Capture the cell that displays the provided text and extract its (x, y) central coordinate. 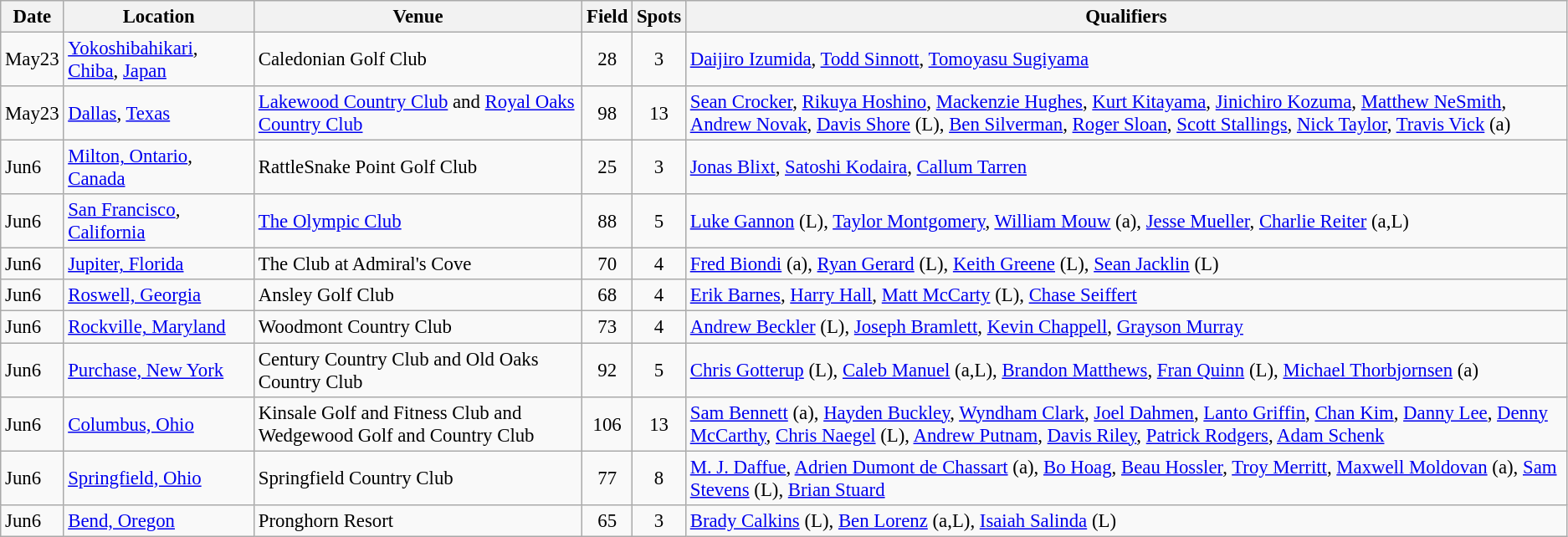
Jonas Blixt, Satoshi Kodaira, Callum Tarren (1126, 167)
Ansley Golf Club (418, 295)
Luke Gannon (L), Taylor Montgomery, William Mouw (a), Jesse Mueller, Charlie Reiter (a,L) (1126, 221)
Daijiro Izumida, Todd Sinnott, Tomoyasu Sugiyama (1126, 60)
San Francisco, California (159, 221)
Springfield, Ohio (159, 478)
28 (607, 60)
Date (32, 17)
Chris Gotterup (L), Caleb Manuel (a,L), Brandon Matthews, Fran Quinn (L), Michael Thorbjornsen (a) (1126, 370)
Springfield Country Club (418, 478)
98 (607, 114)
73 (607, 327)
65 (607, 520)
Dallas, Texas (159, 114)
Milton, Ontario, Canada (159, 167)
106 (607, 423)
Field (607, 17)
Yokoshibahikari, Chiba, Japan (159, 60)
Century Country Club and Old Oaks Country Club (418, 370)
Columbus, Ohio (159, 423)
Fred Biondi (a), Ryan Gerard (L), Keith Greene (L), Sean Jacklin (L) (1126, 264)
Caledonian Golf Club (418, 60)
Rockville, Maryland (159, 327)
Spots (659, 17)
Qualifiers (1126, 17)
Bend, Oregon (159, 520)
92 (607, 370)
Kinsale Golf and Fitness Club and Wedgewood Golf and Country Club (418, 423)
Venue (418, 17)
Lakewood Country Club and Royal Oaks Country Club (418, 114)
Woodmont Country Club (418, 327)
Brady Calkins (L), Ben Lorenz (a,L), Isaiah Salinda (L) (1126, 520)
Jupiter, Florida (159, 264)
77 (607, 478)
Andrew Beckler (L), Joseph Bramlett, Kevin Chappell, Grayson Murray (1126, 327)
M. J. Daffue, Adrien Dumont de Chassart (a), Bo Hoag, Beau Hossler, Troy Merritt, Maxwell Moldovan (a), Sam Stevens (L), Brian Stuard (1126, 478)
88 (607, 221)
The Club at Admiral's Cove (418, 264)
Location (159, 17)
Pronghorn Resort (418, 520)
25 (607, 167)
68 (607, 295)
RattleSnake Point Golf Club (418, 167)
Roswell, Georgia (159, 295)
8 (659, 478)
70 (607, 264)
Purchase, New York (159, 370)
The Olympic Club (418, 221)
Erik Barnes, Harry Hall, Matt McCarty (L), Chase Seiffert (1126, 295)
